From the cell containing the given text, extract its center point as (x, y) coordinate. 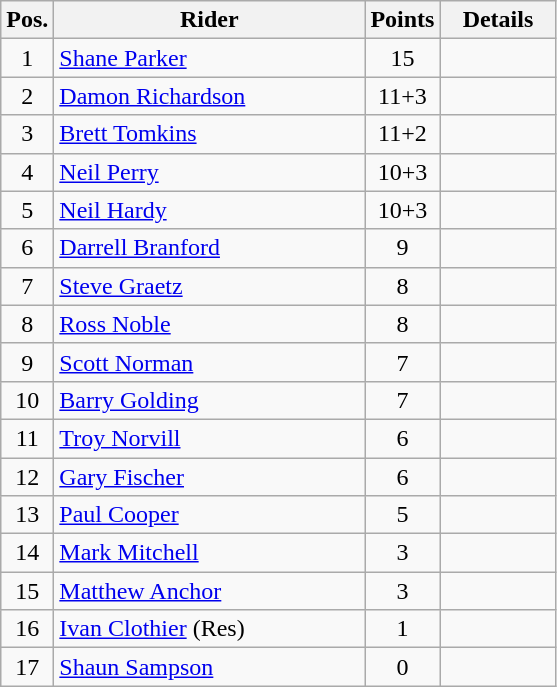
Gary Fischer (210, 477)
0 (402, 667)
11+2 (402, 134)
Scott Norman (210, 362)
Points (402, 20)
Shaun Sampson (210, 667)
Barry Golding (210, 400)
17 (28, 667)
13 (28, 515)
14 (28, 553)
12 (28, 477)
Paul Cooper (210, 515)
10 (28, 400)
11+3 (402, 96)
2 (28, 96)
Pos. (28, 20)
Steve Graetz (210, 286)
Damon Richardson (210, 96)
Matthew Anchor (210, 591)
Details (498, 20)
Brett Tomkins (210, 134)
Ross Noble (210, 324)
4 (28, 172)
Troy Norvill (210, 438)
Neil Hardy (210, 210)
11 (28, 438)
Darrell Branford (210, 248)
Rider (210, 20)
Shane Parker (210, 58)
Mark Mitchell (210, 553)
Neil Perry (210, 172)
Ivan Clothier (Res) (210, 629)
16 (28, 629)
